From the cell containing the given text, extract its center point as (x, y) coordinate. 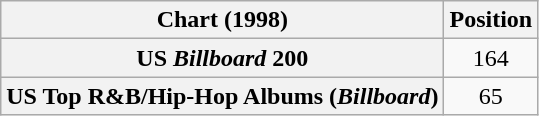
Position (491, 20)
164 (491, 58)
US Top R&B/Hip-Hop Albums (Billboard) (222, 96)
Chart (1998) (222, 20)
US Billboard 200 (222, 58)
65 (491, 96)
